Scan for the cell matching the given text and deliver its [X, Y] coordinate at center. 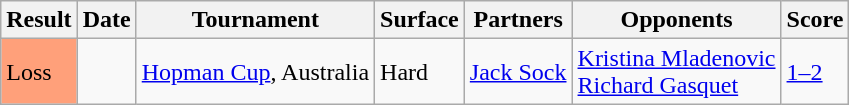
Loss [39, 72]
Surface [420, 20]
Opponents [676, 20]
Tournament [255, 20]
Jack Sock [518, 72]
Date [106, 20]
Result [39, 20]
Hopman Cup, Australia [255, 72]
Kristina Mladenovic Richard Gasquet [676, 72]
1–2 [815, 72]
Partners [518, 20]
Score [815, 20]
Hard [420, 72]
